Provide the [X, Y] coordinate of the cell's center where the given text is located.  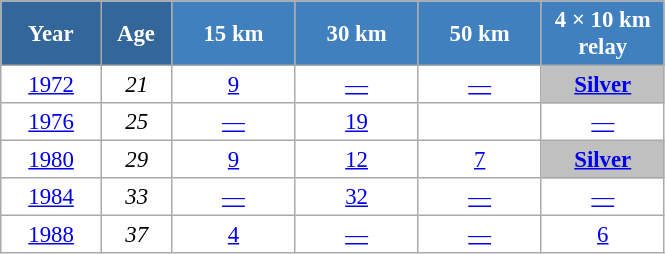
1972 [52, 85]
7 [480, 160]
6 [602, 235]
25 [136, 122]
12 [356, 160]
50 km [480, 34]
30 km [356, 34]
Year [52, 34]
15 km [234, 34]
32 [356, 197]
21 [136, 85]
33 [136, 197]
4 [234, 235]
1980 [52, 160]
19 [356, 122]
1976 [52, 122]
1984 [52, 197]
29 [136, 160]
1988 [52, 235]
4 × 10 km relay [602, 34]
Age [136, 34]
37 [136, 235]
